Output the [X, Y] coordinate of the center of the cell containing the given text.  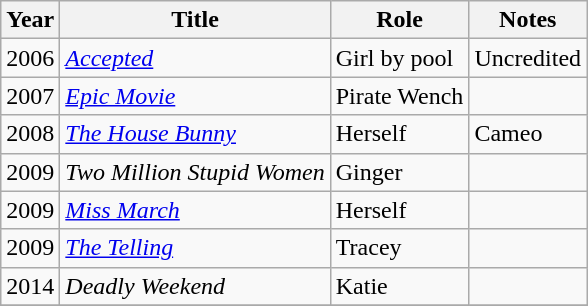
Uncredited [528, 58]
Girl by pool [400, 58]
Ginger [400, 172]
Year [30, 20]
Pirate Wench [400, 96]
Accepted [195, 58]
2008 [30, 134]
Two Million Stupid Women [195, 172]
2006 [30, 58]
2007 [30, 96]
Notes [528, 20]
Title [195, 20]
2014 [30, 286]
Tracey [400, 248]
The House Bunny [195, 134]
Epic Movie [195, 96]
Deadly Weekend [195, 286]
Cameo [528, 134]
The Telling [195, 248]
Role [400, 20]
Miss March [195, 210]
Katie [400, 286]
